Return the [X, Y] coordinate for the center point of the cell that contains the specified text.  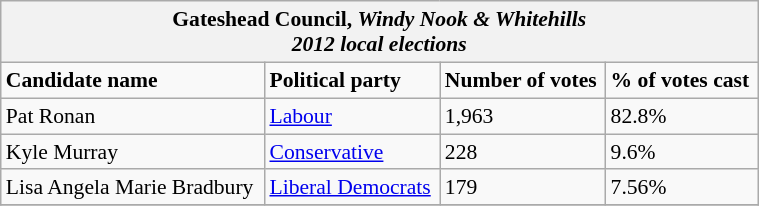
Political party [352, 80]
228 [523, 152]
Lisa Angela Marie Bradbury [133, 187]
Conservative [352, 152]
82.8% [682, 116]
% of votes cast [682, 80]
9.6% [682, 152]
Pat Ronan [133, 116]
Candidate name [133, 80]
7.56% [682, 187]
Number of votes [523, 80]
1,963 [523, 116]
179 [523, 187]
Gateshead Council, Windy Nook & Whitehills2012 local elections [380, 32]
Kyle Murray [133, 152]
Liberal Democrats [352, 187]
Labour [352, 116]
